Scan for the cell matching the given text and deliver its [x, y] coordinate at center. 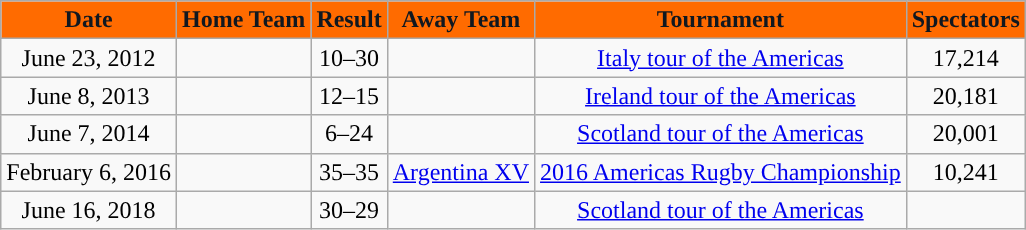
Away Team [460, 20]
20,001 [966, 134]
Home Team [243, 20]
Ireland tour of the Americas [721, 96]
17,214 [966, 58]
35–35 [349, 172]
2016 Americas Rugby Championship [721, 172]
Result [349, 20]
Spectators [966, 20]
10–30 [349, 58]
Tournament [721, 20]
12–15 [349, 96]
June 23, 2012 [89, 58]
Date [89, 20]
20,181 [966, 96]
Argentina XV [460, 172]
Italy tour of the Americas [721, 58]
6–24 [349, 134]
February 6, 2016 [89, 172]
10,241 [966, 172]
June 7, 2014 [89, 134]
June 16, 2018 [89, 210]
June 8, 2013 [89, 96]
30–29 [349, 210]
